Extract the (X, Y) coordinate from the center of the cell holding the provided text.  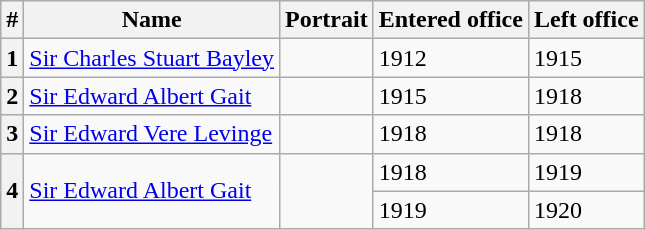
4 (12, 191)
# (12, 20)
Portrait (327, 20)
3 (12, 134)
Left office (586, 20)
2 (12, 96)
Sir Edward Vere Levinge (152, 134)
Name (152, 20)
1920 (586, 210)
1912 (450, 58)
1 (12, 58)
Sir Charles Stuart Bayley (152, 58)
Entered office (450, 20)
